Return the [x, y] coordinate for the center point of the cell that contains the specified text.  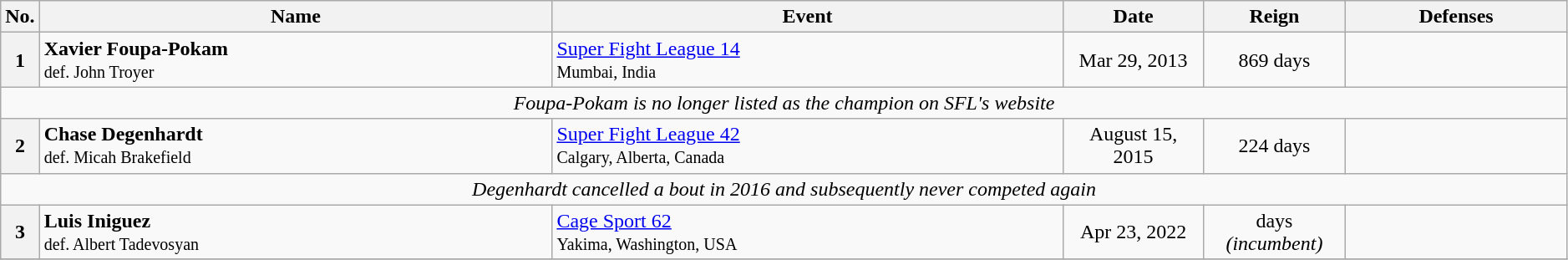
Defenses [1456, 17]
Date [1133, 17]
Xavier Foupa-Pokamdef. John Troyer [296, 60]
3 [20, 232]
Apr 23, 2022 [1133, 232]
Super Fight League 14Mumbai, India [807, 60]
No. [20, 17]
Chase Degenhardtdef. Micah Brakefield [296, 145]
Mar 29, 2013 [1133, 60]
2 [20, 145]
days(incumbent) [1275, 232]
Foupa-Pokam is no longer listed as the champion on SFL's website [784, 103]
Cage Sport 62Yakima, Washington, USA [807, 232]
Super Fight League 42Calgary, Alberta, Canada [807, 145]
Reign [1275, 17]
224 days [1275, 145]
1 [20, 60]
Luis Iniguezdef. Albert Tadevosyan [296, 232]
Degenhardt cancelled a bout in 2016 and subsequently never competed again [784, 189]
Event [807, 17]
August 15, 2015 [1133, 145]
Name [296, 17]
869 days [1275, 60]
